For the text-containing cell, return its midpoint in [x, y] coordinate format. 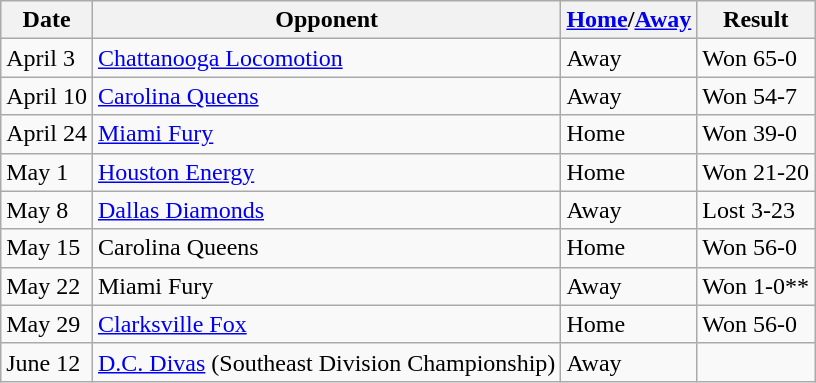
Lost 3-23 [756, 210]
Date [47, 20]
Won 21-20 [756, 172]
June 12 [47, 362]
April 24 [47, 134]
Opponent [326, 20]
May 15 [47, 248]
Won 1-0** [756, 286]
May 8 [47, 210]
April 10 [47, 96]
April 3 [47, 58]
Won 39-0 [756, 134]
May 22 [47, 286]
May 1 [47, 172]
Result [756, 20]
Won 65-0 [756, 58]
Won 54-7 [756, 96]
Houston Energy [326, 172]
Clarksville Fox [326, 324]
May 29 [47, 324]
Chattanooga Locomotion [326, 58]
Dallas Diamonds [326, 210]
Home/Away [629, 20]
D.C. Divas (Southeast Division Championship) [326, 362]
